Locate the cell with the specified text and output its (X, Y) center coordinate. 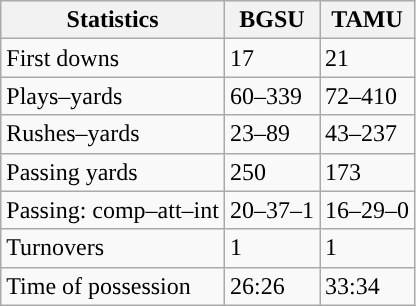
16–29–0 (368, 210)
33:34 (368, 286)
43–237 (368, 134)
BGSU (272, 20)
60–339 (272, 96)
20–37–1 (272, 210)
First downs (113, 58)
Rushes–yards (113, 134)
Statistics (113, 20)
Time of possession (113, 286)
Passing yards (113, 172)
72–410 (368, 96)
173 (368, 172)
17 (272, 58)
23–89 (272, 134)
Passing: comp–att–int (113, 210)
26:26 (272, 286)
TAMU (368, 20)
Turnovers (113, 248)
Plays–yards (113, 96)
21 (368, 58)
250 (272, 172)
